Pinpoint the cell where the given text exists, returning its (x, y) midpoint coordinate. 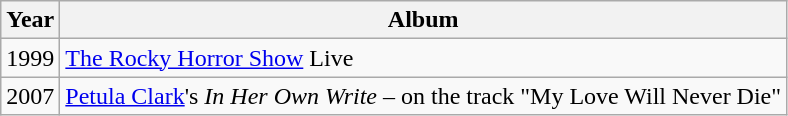
Album (424, 20)
1999 (30, 58)
Petula Clark's In Her Own Write – on the track "My Love Will Never Die" (424, 96)
The Rocky Horror Show Live (424, 58)
Year (30, 20)
2007 (30, 96)
